Output the [x, y] coordinate of the center of the cell containing the given text.  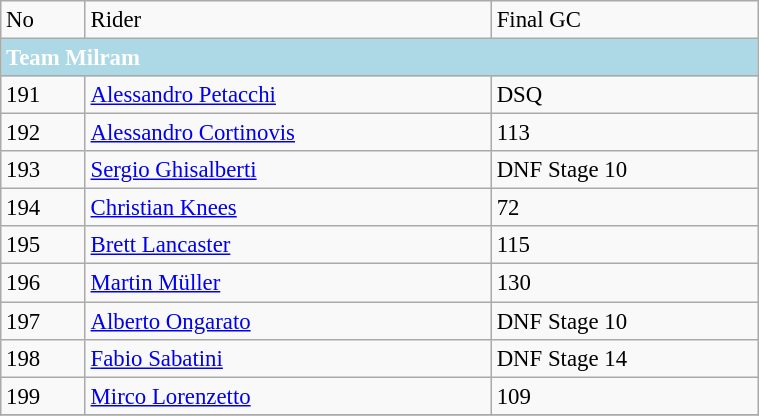
Martin Müller [288, 283]
113 [624, 133]
DSQ [624, 95]
Team Milram [380, 58]
Christian Knees [288, 208]
Sergio Ghisalberti [288, 170]
192 [44, 133]
199 [44, 396]
Fabio Sabatini [288, 358]
195 [44, 245]
198 [44, 358]
197 [44, 321]
DNF Stage 14 [624, 358]
72 [624, 208]
Alberto Ongarato [288, 321]
Alessandro Cortinovis [288, 133]
Brett Lancaster [288, 245]
109 [624, 396]
No [44, 20]
191 [44, 95]
Rider [288, 20]
193 [44, 170]
194 [44, 208]
130 [624, 283]
196 [44, 283]
Alessandro Petacchi [288, 95]
Mirco Lorenzetto [288, 396]
115 [624, 245]
Final GC [624, 20]
